Extract the (x, y) coordinate from the center of the cell holding the provided text.  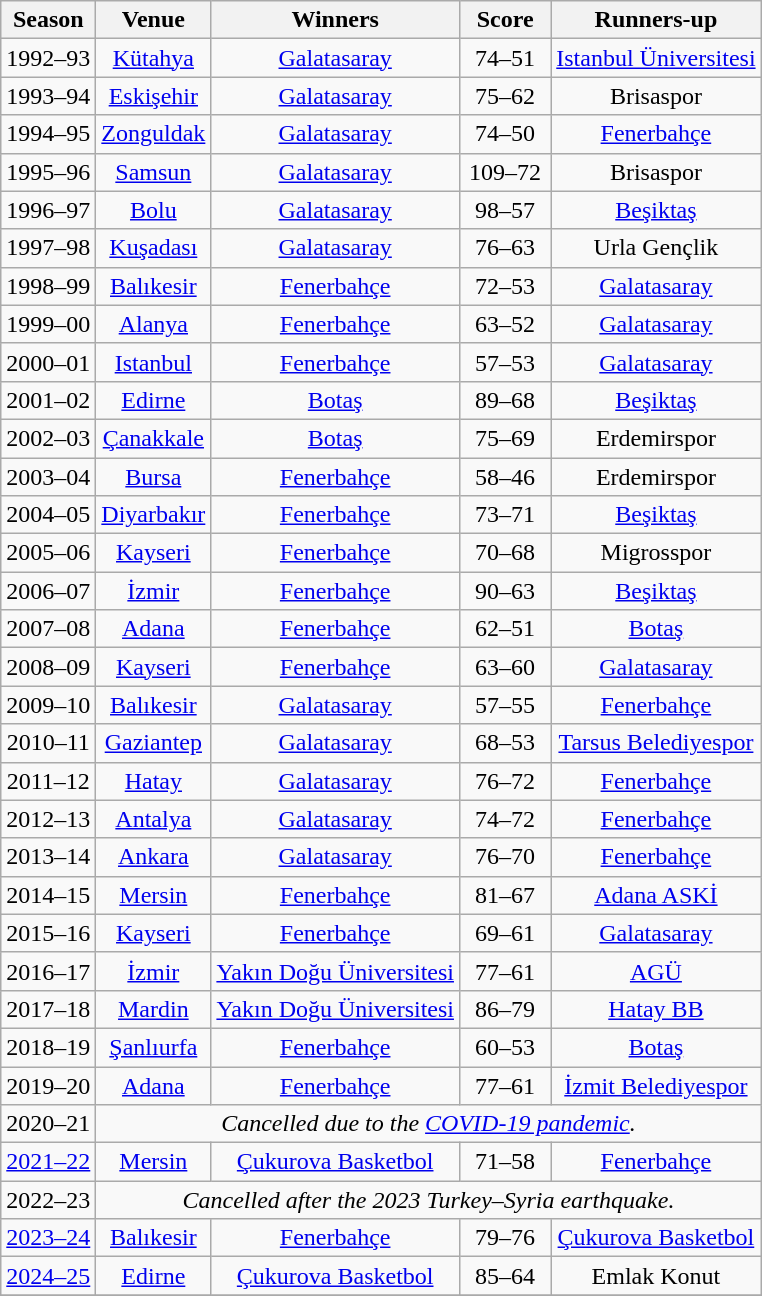
85–64 (504, 1276)
1996–97 (48, 210)
Samsun (154, 172)
Tarsus Belediyespor (656, 743)
2004–05 (48, 515)
68–53 (504, 743)
2016–17 (48, 971)
57–55 (504, 705)
86–79 (504, 1009)
1998–99 (48, 286)
1995–96 (48, 172)
2023–24 (48, 1238)
Çanakkale (154, 438)
Season (48, 20)
2014–15 (48, 895)
2022–23 (48, 1200)
62–51 (504, 629)
Istanbul (154, 362)
1997–98 (48, 248)
2012–13 (48, 819)
2021–22 (48, 1162)
2010–11 (48, 743)
2002–03 (48, 438)
2015–16 (48, 933)
Cancelled after the 2023 Turkey–Syria earthquake. (428, 1200)
57–53 (504, 362)
74–51 (504, 58)
1993–94 (48, 96)
2003–04 (48, 477)
Ankara (154, 857)
Antalya (154, 819)
79–76 (504, 1238)
63–52 (504, 324)
58–46 (504, 477)
2008–09 (48, 667)
Cancelled due to the COVID-19 pandemic. (428, 1124)
72–53 (504, 286)
1992–93 (48, 58)
2006–07 (48, 591)
2018–19 (48, 1047)
Runners-up (656, 20)
Winners (336, 20)
2011–12 (48, 781)
Adana ASKİ (656, 895)
Zonguldak (154, 134)
74–50 (504, 134)
2007–08 (48, 629)
109–72 (504, 172)
Emlak Konut (656, 1276)
76–72 (504, 781)
2009–10 (48, 705)
2000–01 (48, 362)
Kuşadası (154, 248)
75–69 (504, 438)
76–63 (504, 248)
Bursa (154, 477)
2001–02 (48, 400)
60–53 (504, 1047)
90–63 (504, 591)
2020–21 (48, 1124)
1994–95 (48, 134)
63–60 (504, 667)
Alanya (154, 324)
Istanbul Üniversitesi (656, 58)
Venue (154, 20)
Eskişehir (154, 96)
89–68 (504, 400)
71–58 (504, 1162)
1999–00 (48, 324)
Bolu (154, 210)
Hatay (154, 781)
69–61 (504, 933)
2019–20 (48, 1085)
75–62 (504, 96)
Diyarbakır (154, 515)
2017–18 (48, 1009)
76–70 (504, 857)
Mardin (154, 1009)
Şanlıurfa (154, 1047)
Migrosspor (656, 553)
Urla Gençlik (656, 248)
2024–25 (48, 1276)
2005–06 (48, 553)
Score (504, 20)
Hatay BB (656, 1009)
73–71 (504, 515)
Gaziantep (154, 743)
74–72 (504, 819)
70–68 (504, 553)
98–57 (504, 210)
AGÜ (656, 971)
2013–14 (48, 857)
İzmit Belediyespor (656, 1085)
81–67 (504, 895)
Kütahya (154, 58)
